Determine the [x, y] coordinate at the center of the cell enclosing the given text.  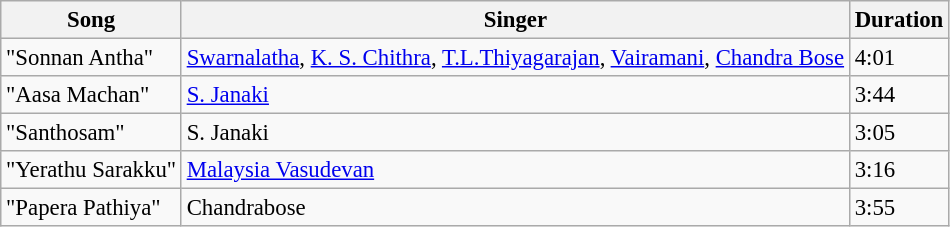
Singer [515, 20]
3:05 [898, 133]
"Santhosam" [92, 133]
"Yerathu Sarakku" [92, 170]
3:44 [898, 95]
Chandrabose [515, 208]
Duration [898, 20]
Swarnalatha, K. S. Chithra, T.L.Thiyagarajan, Vairamani, Chandra Bose [515, 58]
Song [92, 20]
4:01 [898, 58]
"Sonnan Antha" [92, 58]
"Papera Pathiya" [92, 208]
3:55 [898, 208]
Malaysia Vasudevan [515, 170]
3:16 [898, 170]
"Aasa Machan" [92, 95]
